Determine the (X, Y) coordinate at the center of the cell enclosing the given text.  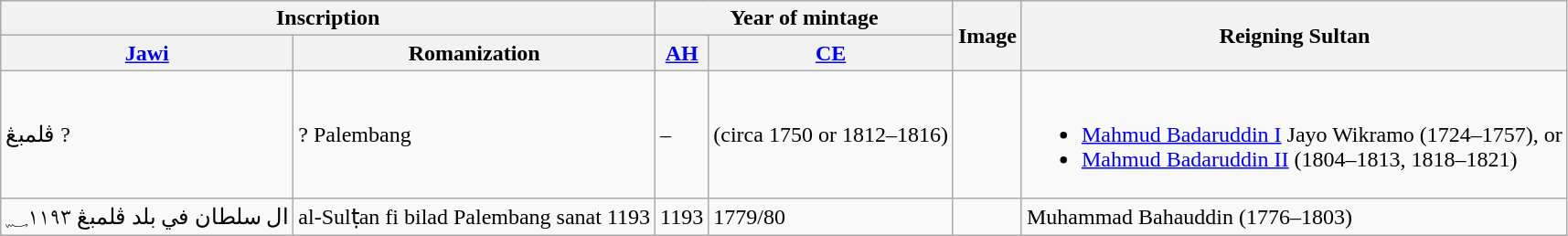
ال سلطان في بلد ڤلمبڠ ؁١١٩٣ (147, 217)
1779/80 (831, 217)
ڤلمبڠ ? (147, 134)
CE (831, 53)
AH (682, 53)
Romanization (475, 53)
Image (987, 36)
? Palembang (475, 134)
(circa 1750 or 1812–1816) (831, 134)
Mahmud Badaruddin I Jayo Wikramo (1724–1757), orMahmud Badaruddin II (1804–1813, 1818–1821) (1295, 134)
al-Sulṭan fi bilad Palembang sanat 1193 (475, 217)
Reigning Sultan (1295, 36)
Jawi (147, 53)
– (682, 134)
Year of mintage (805, 18)
Muhammad Bahauddin (1776–1803) (1295, 217)
Inscription (328, 18)
1193 (682, 217)
